Return (X, Y) of the center of cell containing provided text 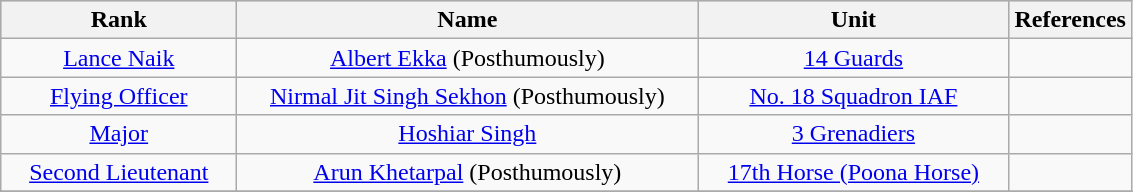
Flying Officer (119, 96)
References (1070, 20)
Lance Naik (119, 58)
3 Grenadiers (854, 134)
No. 18 Squadron IAF (854, 96)
14 Guards (854, 58)
Major (119, 134)
Name (468, 20)
Rank (119, 20)
Unit (854, 20)
17th Horse (Poona Horse) (854, 172)
Nirmal Jit Singh Sekhon (Posthumously) (468, 96)
Albert Ekka (Posthumously) (468, 58)
Hoshiar Singh (468, 134)
Second Lieutenant (119, 172)
Arun Khetarpal (Posthumously) (468, 172)
